Provide the (x, y) coordinate of the cell's center where the given text is located.  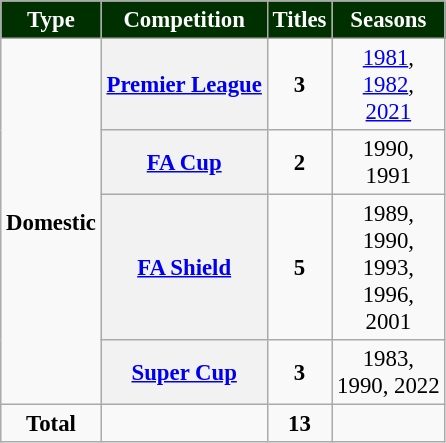
Type (51, 20)
Competition (184, 20)
1983, 1990, 2022 (388, 372)
Super Cup (184, 372)
FA Shield (184, 268)
13 (300, 424)
Total (51, 424)
1989, 1990, 1993, 1996, 2001 (388, 268)
1981, 1982, 2021 (388, 85)
Titles (300, 20)
5 (300, 268)
FA Cup (184, 162)
Seasons (388, 20)
2 (300, 162)
1990, 1991 (388, 162)
Premier League (184, 85)
Domestic (51, 222)
